Output the [x, y] coordinate of the center of the cell containing the given text.  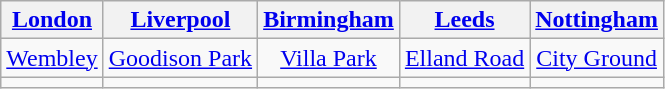
City Ground [597, 58]
Leeds [464, 20]
Goodison Park [180, 58]
Villa Park [329, 58]
Nottingham [597, 20]
Elland Road [464, 58]
London [52, 20]
Wembley [52, 58]
Birmingham [329, 20]
Liverpool [180, 20]
